Extract the (x, y) coordinate from the center of the cell holding the provided text.  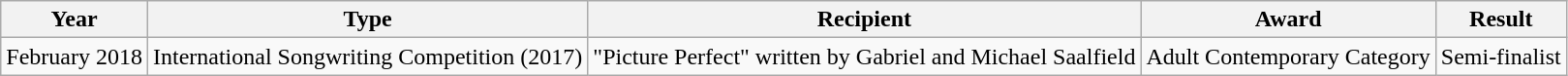
International Songwriting Competition (2017) (367, 57)
Result (1501, 19)
"Picture Perfect" written by Gabriel and Michael Saalfield (864, 57)
February 2018 (75, 57)
Adult Contemporary Category (1288, 57)
Recipient (864, 19)
Semi-finalist (1501, 57)
Type (367, 19)
Award (1288, 19)
Year (75, 19)
